Output the (X, Y) coordinate of the center of the cell containing the given text.  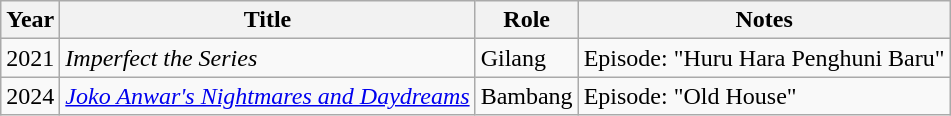
Bambang (526, 96)
Gilang (526, 58)
Imperfect the Series (268, 58)
Title (268, 20)
2021 (30, 58)
2024 (30, 96)
Notes (764, 20)
Joko Anwar's Nightmares and Daydreams (268, 96)
Year (30, 20)
Episode: "Old House" (764, 96)
Episode: "Huru Hara Penghuni Baru" (764, 58)
Role (526, 20)
